Output the [x, y] coordinate of the center of the cell containing the given text.  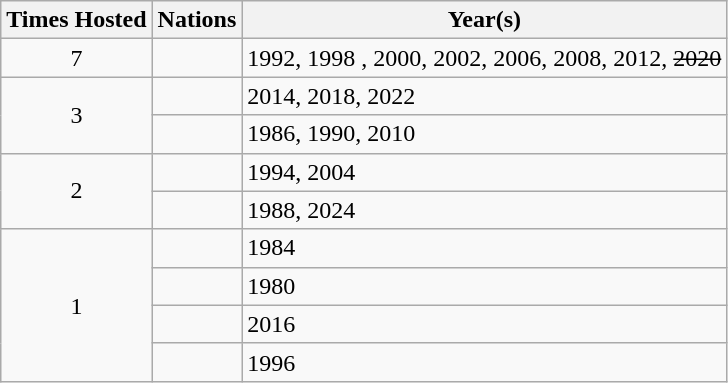
1 [76, 305]
1988, 2024 [484, 210]
2016 [484, 324]
Nations [197, 20]
1986, 1990, 2010 [484, 134]
1996 [484, 362]
2 [76, 191]
1984 [484, 248]
1992, 1998 , 2000, 2002, 2006, 2008, 2012, 2020 [484, 58]
1994, 2004 [484, 172]
Times Hosted [76, 20]
7 [76, 58]
Year(s) [484, 20]
3 [76, 115]
2014, 2018, 2022 [484, 96]
1980 [484, 286]
